Output the [X, Y] coordinate of the center of the cell containing the given text.  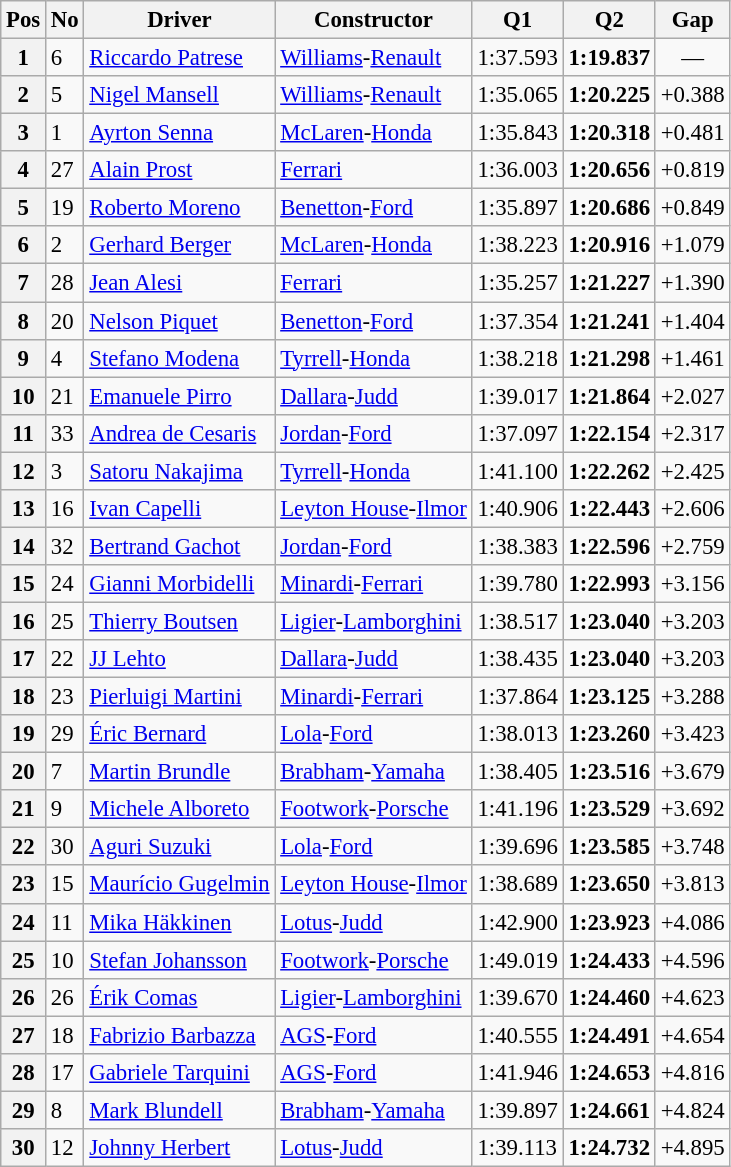
1:35.897 [518, 208]
Gabriele Tarquini [180, 1073]
Andrea de Cesaris [180, 433]
+1.079 [692, 245]
1:38.218 [518, 358]
1:22.596 [609, 546]
Aguri Suzuki [180, 847]
1:35.843 [518, 133]
1:19.837 [609, 58]
1:24.653 [609, 1073]
+3.156 [692, 584]
1:41.946 [518, 1073]
13 [24, 509]
1:39.670 [518, 997]
1:20.225 [609, 95]
+2.759 [692, 546]
+4.654 [692, 1035]
1:24.491 [609, 1035]
+4.816 [692, 1073]
32 [65, 546]
1:21.864 [609, 396]
+2.606 [692, 509]
Maurício Gugelmin [180, 885]
1:39.780 [518, 584]
1:39.897 [518, 1110]
1:38.013 [518, 734]
+4.596 [692, 960]
1:24.460 [609, 997]
1:22.993 [609, 584]
1:40.906 [518, 509]
1:39.113 [518, 1148]
1:38.689 [518, 885]
+3.813 [692, 885]
1:38.405 [518, 772]
1:42.900 [518, 922]
Alain Prost [180, 170]
1:35.257 [518, 283]
+0.819 [692, 170]
Roberto Moreno [180, 208]
+0.849 [692, 208]
1:35.065 [518, 95]
+1.461 [692, 358]
Gap [692, 20]
Éric Bernard [180, 734]
1:22.154 [609, 433]
+0.388 [692, 95]
Constructor [374, 20]
JJ Lehto [180, 659]
Riccardo Patrese [180, 58]
+2.425 [692, 471]
+3.679 [692, 772]
+2.027 [692, 396]
— [692, 58]
Q1 [518, 20]
+2.317 [692, 433]
1:23.529 [609, 809]
1:23.516 [609, 772]
1:23.125 [609, 697]
Michele Alboreto [180, 809]
Martin Brundle [180, 772]
1:40.555 [518, 1035]
+0.481 [692, 133]
No [65, 20]
1:37.593 [518, 58]
Nigel Mansell [180, 95]
Bertrand Gachot [180, 546]
Satoru Nakajima [180, 471]
1:21.298 [609, 358]
Johnny Herbert [180, 1148]
Emanuele Pirro [180, 396]
+3.692 [692, 809]
Fabrizio Barbazza [180, 1035]
1:20.916 [609, 245]
Nelson Piquet [180, 321]
1:22.443 [609, 509]
1:38.517 [518, 621]
1:20.656 [609, 170]
1:38.223 [518, 245]
+4.623 [692, 997]
1:49.019 [518, 960]
Q2 [609, 20]
+3.288 [692, 697]
1:23.650 [609, 885]
+4.824 [692, 1110]
1:24.433 [609, 960]
14 [24, 546]
1:23.923 [609, 922]
+3.423 [692, 734]
1:38.383 [518, 546]
1:20.318 [609, 133]
+4.895 [692, 1148]
Ayrton Senna [180, 133]
Érik Comas [180, 997]
+1.404 [692, 321]
Mika Häkkinen [180, 922]
1:22.262 [609, 471]
1:41.100 [518, 471]
1:24.732 [609, 1148]
1:38.435 [518, 659]
33 [65, 433]
Jean Alesi [180, 283]
1:20.686 [609, 208]
Mark Blundell [180, 1110]
+4.086 [692, 922]
Gerhard Berger [180, 245]
1:37.354 [518, 321]
Gianni Morbidelli [180, 584]
1:21.241 [609, 321]
1:39.017 [518, 396]
1:39.696 [518, 847]
Stefan Johansson [180, 960]
1:37.864 [518, 697]
Driver [180, 20]
1:23.260 [609, 734]
+1.390 [692, 283]
Stefano Modena [180, 358]
Ivan Capelli [180, 509]
1:21.227 [609, 283]
Pos [24, 20]
+3.748 [692, 847]
1:37.097 [518, 433]
Thierry Boutsen [180, 621]
Pierluigi Martini [180, 697]
1:41.196 [518, 809]
1:36.003 [518, 170]
1:24.661 [609, 1110]
1:23.585 [609, 847]
